Search for the cell housing the specified text and yield its [X, Y] center coordinate. 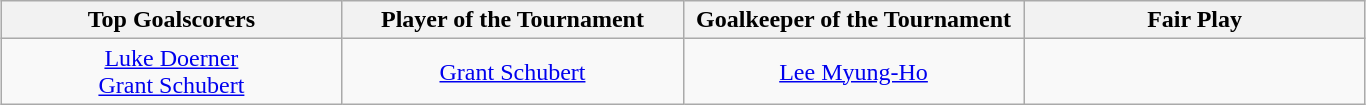
Top Goalscorers [172, 20]
Grant Schubert [512, 72]
Goalkeeper of the Tournament [854, 20]
Player of the Tournament [512, 20]
Luke Doerner Grant Schubert [172, 72]
Lee Myung-Ho [854, 72]
Fair Play [1194, 20]
